Identify which cell holds the provided text, then report its [X, Y] central coordinate. 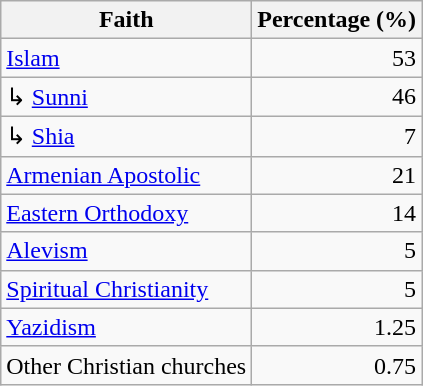
Yazidism [126, 327]
↳ Sunni [126, 97]
Spiritual Christianity [126, 289]
Eastern Orthodoxy [126, 213]
0.75 [337, 365]
53 [337, 58]
46 [337, 97]
↳ Shia [126, 136]
Armenian Apostolic [126, 175]
14 [337, 213]
1.25 [337, 327]
7 [337, 136]
Percentage (%) [337, 20]
21 [337, 175]
Faith [126, 20]
Other Christian churches [126, 365]
Islam [126, 58]
Alevism [126, 251]
